Detect which cell encompasses the target text, then output its (X, Y) center coordinate. 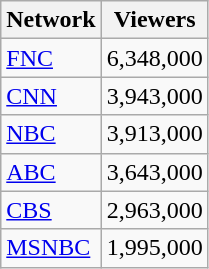
6,348,000 (154, 58)
2,963,000 (154, 210)
ABC (51, 172)
Viewers (154, 20)
MSNBC (51, 248)
CNN (51, 96)
3,643,000 (154, 172)
CBS (51, 210)
3,943,000 (154, 96)
3,913,000 (154, 134)
1,995,000 (154, 248)
Network (51, 20)
FNC (51, 58)
NBC (51, 134)
